Output the [X, Y] coordinate of the center of the cell containing the given text.  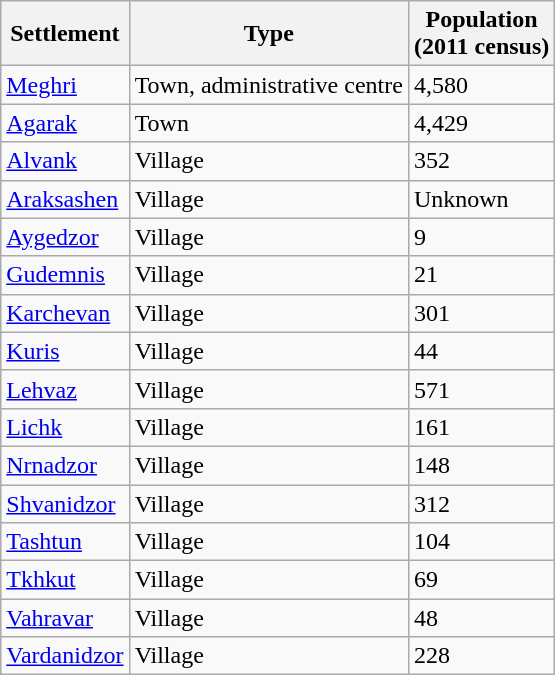
352 [481, 161]
Vardanidzor [65, 656]
Vahravar [65, 618]
Tkhkut [65, 580]
Nrnadzor [65, 465]
Meghri [65, 85]
104 [481, 542]
571 [481, 389]
69 [481, 580]
Aygedzor [65, 237]
Town, administrative centre [268, 85]
9 [481, 237]
Karchevan [65, 313]
Unknown [481, 199]
228 [481, 656]
Town [268, 123]
Alvank [65, 161]
Agarak [65, 123]
312 [481, 503]
148 [481, 465]
Tashtun [65, 542]
Settlement [65, 34]
Kuris [65, 351]
Gudemnis [65, 275]
4,429 [481, 123]
Population(2011 census) [481, 34]
Lichk [65, 427]
Lehvaz [65, 389]
Shvanidzor [65, 503]
44 [481, 351]
48 [481, 618]
4,580 [481, 85]
161 [481, 427]
21 [481, 275]
Araksashen [65, 199]
301 [481, 313]
Type [268, 34]
